Output the (X, Y) coordinate of the center of the cell containing the given text.  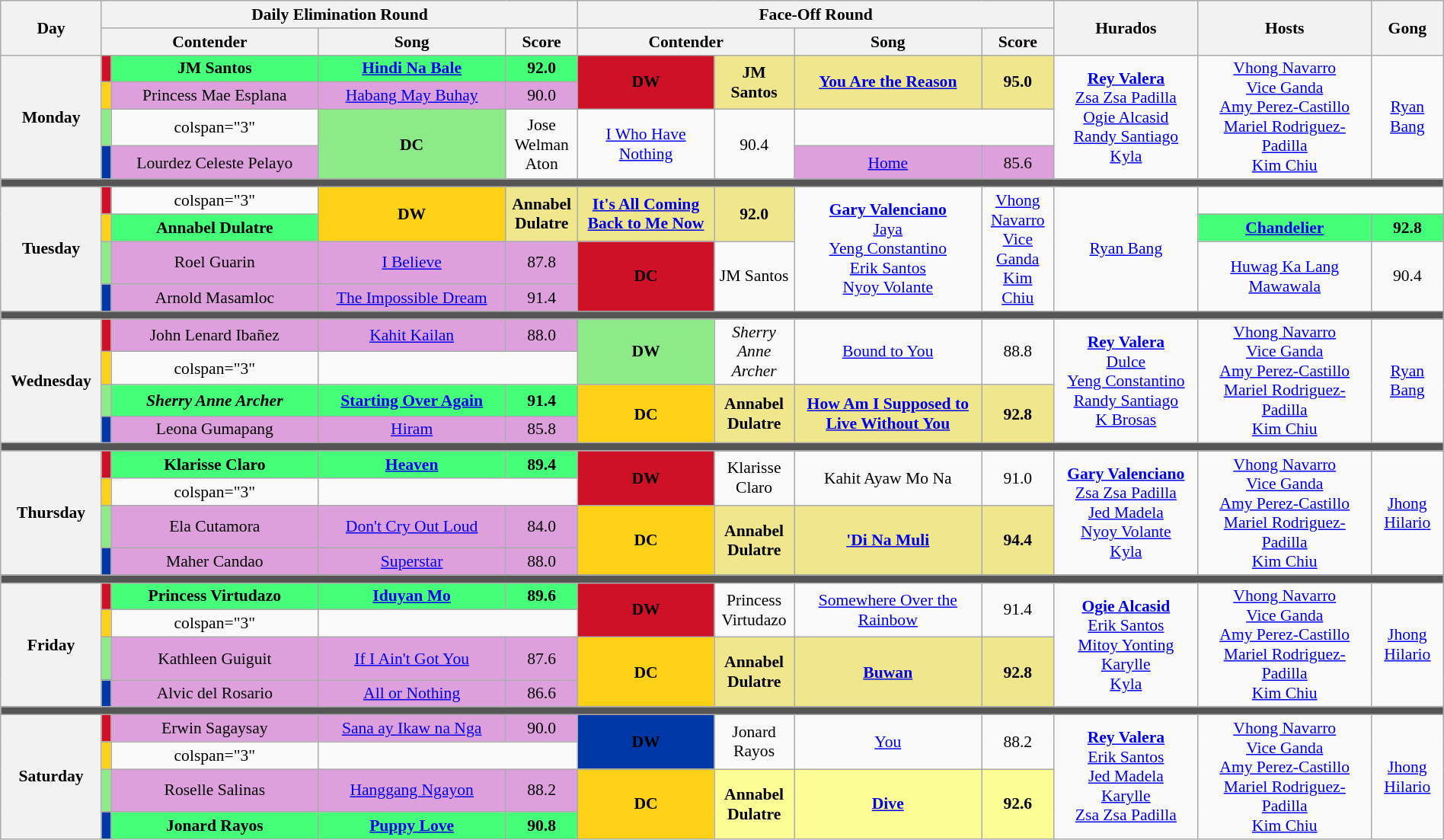
85.6 (1018, 163)
'Di Na Muli (888, 540)
Gary ValencianoJayaYeng ConstantinoErik SantosNyoy Volante (888, 250)
You Are the Reason (888, 82)
If I Ain't Got You (411, 659)
Kathleen Guiguit (215, 659)
89.6 (542, 596)
You (888, 742)
Hosts (1284, 27)
87.6 (542, 659)
Don't Cry Out Loud (411, 526)
91.0 (1018, 478)
Maher Candao (215, 562)
89.4 (542, 465)
Lourdez Celeste Pelayo (215, 163)
Kahit Ayaw Mo Na (888, 478)
John Lenard Ibañez (215, 335)
Friday (52, 644)
Rey ValeraDulceYeng ConstantinoRandy SantiagoK Brosas (1126, 381)
92.6 (1018, 804)
Puppy Love (411, 826)
84.0 (542, 526)
95.0 (1018, 82)
Kahit Kailan (411, 335)
Princess Mae Esplana (215, 96)
Face-Off Round (815, 14)
Superstar (411, 562)
I Believe (411, 263)
Monday (52, 117)
Thursday (52, 513)
Hiram (411, 430)
88.8 (1018, 352)
Tuesday (52, 250)
Habang May Buhay (411, 96)
Gong (1407, 27)
94.4 (1018, 540)
Home (888, 163)
Leona Gumapang (215, 430)
85.8 (542, 430)
87.8 (542, 263)
Heaven (411, 465)
86.6 (542, 694)
Huwag Ka Lang Mawawala (1284, 276)
How Am I Supposed to Live Without You (888, 414)
Hindi Na Bale (411, 69)
Starting Over Again (411, 401)
It's All Coming Back to Me Now (646, 215)
Roselle Salinas (215, 790)
Rey ValeraErik SantosJed MadelaKarylleZsa Zsa Padilla (1126, 777)
The Impossible Dream (411, 298)
90.8 (542, 826)
Hanggang Ngayon (411, 790)
Day (52, 27)
Dive (888, 804)
Iduyan Mo (411, 596)
All or Nothing (411, 694)
Vhong NavarroVice GandaKim Chiu (1018, 250)
I Who Have Nothing (646, 145)
Ela Cutamora (215, 526)
Sana ay Ikaw na Nga (411, 729)
Rey ValeraZsa Zsa PadillaOgie AlcasidRandy SantiagoKyla (1126, 117)
Ogie AlcasidErik SantosMitoy YontingKarylleKyla (1126, 644)
Roel Guarin (215, 263)
Erwin Sagaysay (215, 729)
Alvic del Rosario (215, 694)
Chandelier (1284, 228)
Bound to You (888, 352)
Wednesday (52, 381)
Arnold Masamloc (215, 298)
Hurados (1126, 27)
Buwan (888, 672)
Saturday (52, 777)
Somewhere Over the Rainbow (888, 609)
Jose Welman Aton (542, 145)
Daily Elimination Round (340, 14)
Gary ValencianoZsa Zsa PadillaJed MadelaNyoy VolanteKyla (1126, 513)
